Capture the cell that displays the provided text and extract its (x, y) central coordinate. 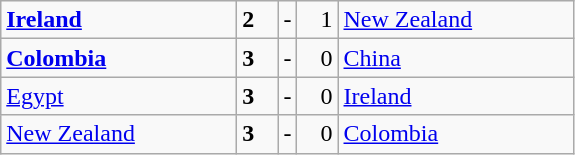
2 (258, 20)
1 (318, 20)
China (456, 58)
Egypt (119, 96)
